Capture the cell that displays the provided text and extract its [x, y] central coordinate. 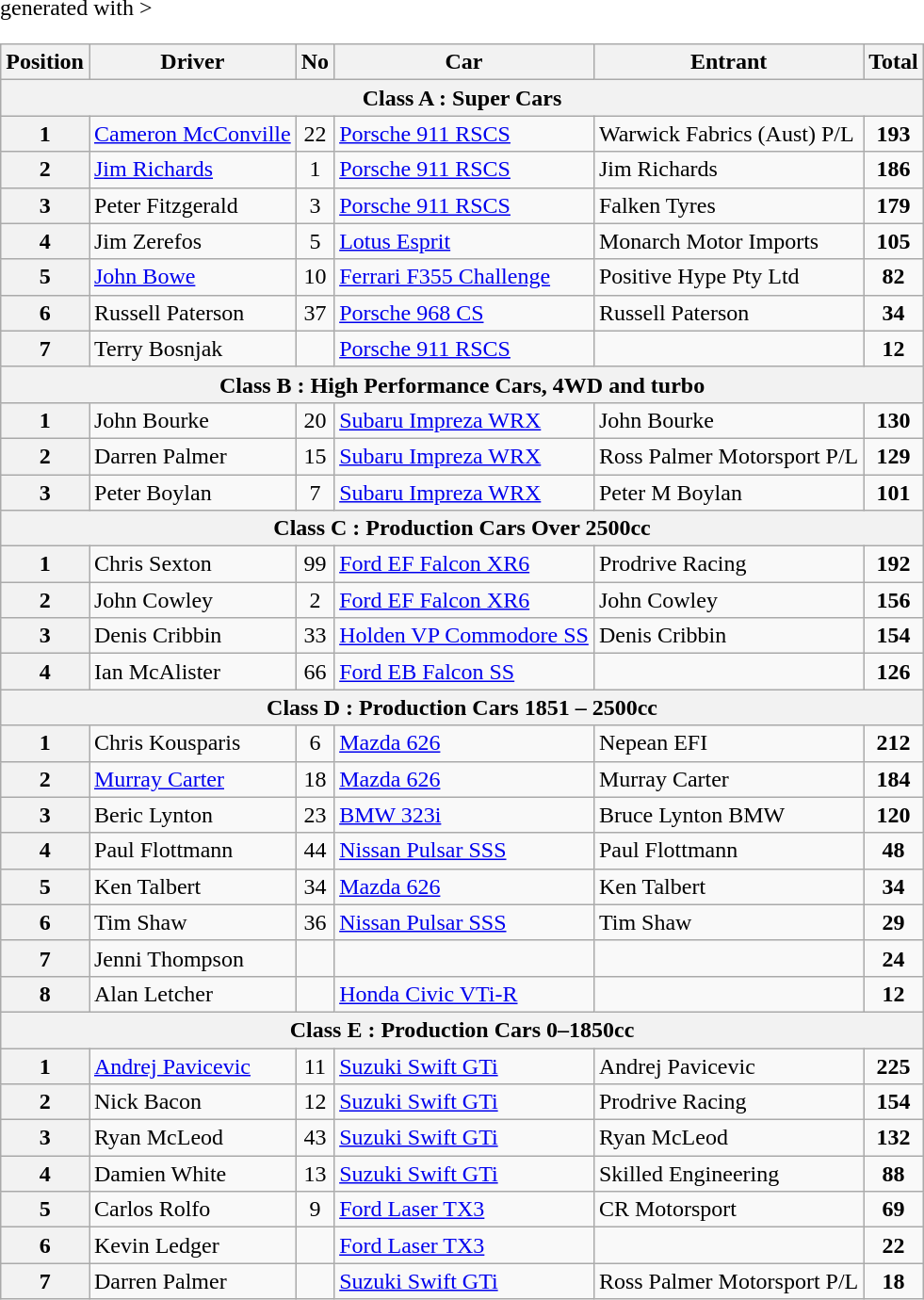
Class A : Super Cars [462, 98]
20 [315, 420]
120 [894, 815]
105 [894, 241]
Entrant [728, 62]
Skilled Engineering [728, 1174]
Holden VP Commodore SS [464, 636]
126 [894, 672]
129 [894, 456]
Bruce Lynton BMW [728, 815]
11 [315, 1065]
Car [464, 62]
Chris Sexton [192, 564]
23 [315, 815]
Class C : Production Cars Over 2500cc [462, 528]
101 [894, 493]
212 [894, 743]
Ian McAlister [192, 672]
179 [894, 205]
15 [315, 456]
24 [894, 958]
88 [894, 1174]
Warwick Fabrics (Aust) P/L [728, 134]
193 [894, 134]
37 [315, 313]
CR Motorsport [728, 1210]
Class E : Production Cars 0–1850cc [462, 1030]
Positive Hype Pty Ltd [728, 277]
John Bowe [192, 277]
Driver [192, 62]
186 [894, 170]
Kevin Ledger [192, 1245]
Position [45, 62]
Terry Bosnjak [192, 349]
Peter Boylan [192, 493]
184 [894, 779]
43 [315, 1138]
156 [894, 600]
36 [315, 922]
44 [315, 851]
69 [894, 1210]
48 [894, 851]
Damien White [192, 1174]
Jim Zerefos [192, 241]
Ferrari F355 Challenge [464, 277]
Nick Bacon [192, 1102]
8 [45, 994]
Lotus Esprit [464, 241]
Peter Fitzgerald [192, 205]
10 [315, 277]
Monarch Motor Imports [728, 241]
99 [315, 564]
BMW 323i [464, 815]
66 [315, 672]
Falken Tyres [728, 205]
9 [315, 1210]
Class D : Production Cars 1851 – 2500cc [462, 707]
Honda Civic VTi-R [464, 994]
Beric Lynton [192, 815]
29 [894, 922]
33 [315, 636]
Class B : High Performance Cars, 4WD and turbo [462, 384]
Total [894, 62]
Porsche 968 CS [464, 313]
13 [315, 1174]
Jenni Thompson [192, 958]
192 [894, 564]
132 [894, 1138]
130 [894, 420]
Peter M Boylan [728, 493]
Nepean EFI [728, 743]
82 [894, 277]
Cameron McConville [192, 134]
225 [894, 1065]
Chris Kousparis [192, 743]
No [315, 62]
Ford EB Falcon SS [464, 672]
Alan Letcher [192, 994]
Carlos Rolfo [192, 1210]
